Pinpoint the cell where the given text exists, returning its (X, Y) midpoint coordinate. 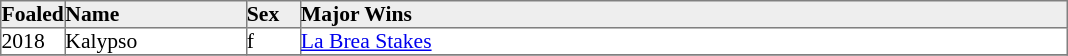
f (273, 42)
Kalypso (156, 42)
Major Wins (683, 14)
2018 (33, 42)
Foaled (33, 14)
La Brea Stakes (683, 42)
Sex (273, 14)
Name (156, 14)
